Extract the [x, y] coordinate from the center of the cell holding the provided text.  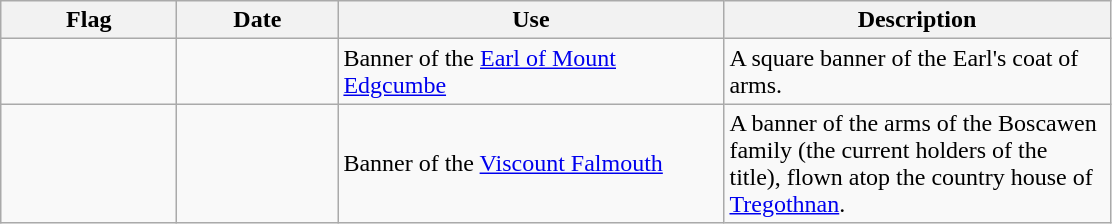
Description [917, 20]
A banner of the arms of the Boscawen family (the current holders of the title), flown atop the country house of Tregothnan. [917, 164]
Banner of the Viscount Falmouth [531, 164]
Flag [89, 20]
A square banner of the Earl's coat of arms. [917, 72]
Use [531, 20]
Date [258, 20]
Banner of the Earl of Mount Edgcumbe [531, 72]
